Search for the cell housing the specified text and yield its [x, y] center coordinate. 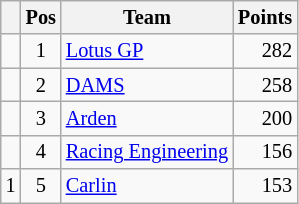
282 [265, 51]
200 [265, 118]
258 [265, 85]
2 [41, 85]
5 [41, 186]
156 [265, 152]
Lotus GP [147, 51]
Carlin [147, 186]
153 [265, 186]
Team [147, 17]
Racing Engineering [147, 152]
Pos [41, 17]
Points [265, 17]
DAMS [147, 85]
Arden [147, 118]
3 [41, 118]
4 [41, 152]
